Capture the cell that displays the provided text and extract its [X, Y] central coordinate. 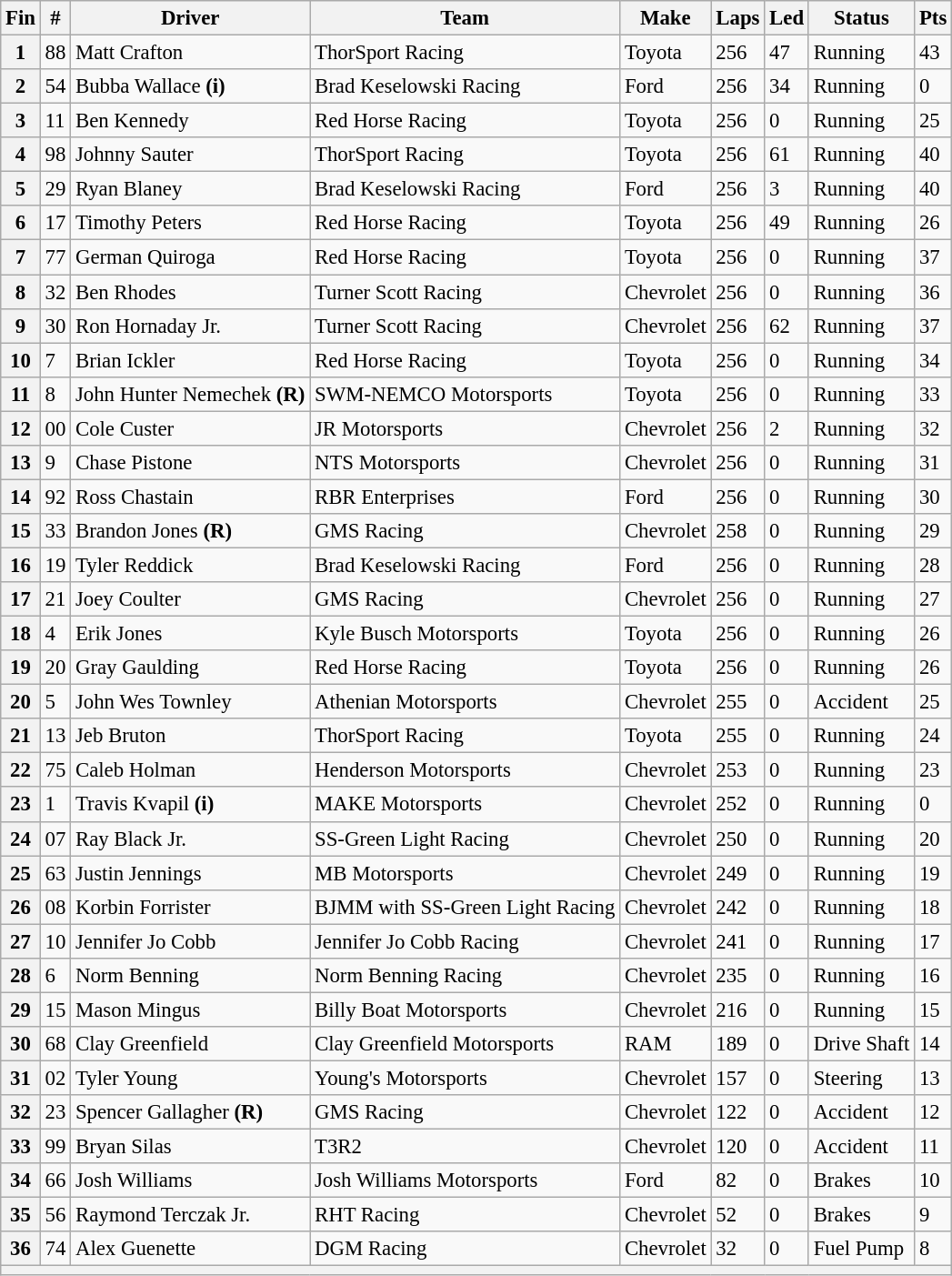
75 [55, 770]
00 [55, 428]
MB Motorsports [466, 873]
120 [738, 1147]
Jennifer Jo Cobb Racing [466, 941]
German Quiroga [191, 257]
Led [787, 18]
# [55, 18]
02 [55, 1078]
56 [55, 1215]
98 [55, 155]
68 [55, 1044]
Travis Kvapil (i) [191, 805]
John Hunter Nemechek (R) [191, 394]
Team [466, 18]
Gray Gaulding [191, 668]
66 [55, 1181]
Ben Kennedy [191, 121]
Josh Williams Motorsports [466, 1181]
08 [55, 907]
Fin [21, 18]
RBR Enterprises [466, 497]
Caleb Holman [191, 770]
Norm Benning Racing [466, 976]
Billy Boat Motorsports [466, 1010]
47 [787, 53]
157 [738, 1078]
Driver [191, 18]
Korbin Forrister [191, 907]
Chase Pistone [191, 463]
Norm Benning [191, 976]
Clay Greenfield Motorsports [466, 1044]
Steering [861, 1078]
Athenian Motorsports [466, 702]
Tyler Reddick [191, 565]
MAKE Motorsports [466, 805]
RAM [666, 1044]
Clay Greenfield [191, 1044]
252 [738, 805]
235 [738, 976]
Matt Crafton [191, 53]
Kyle Busch Motorsports [466, 634]
216 [738, 1010]
35 [21, 1215]
Tyler Young [191, 1078]
JR Motorsports [466, 428]
Alex Guenette [191, 1249]
Brian Ickler [191, 360]
82 [738, 1181]
62 [787, 326]
Justin Jennings [191, 873]
242 [738, 907]
Pts [933, 18]
Raymond Terczak Jr. [191, 1215]
Ross Chastain [191, 497]
43 [933, 53]
Make [666, 18]
122 [738, 1112]
Ron Hornaday Jr. [191, 326]
Laps [738, 18]
Fuel Pump [861, 1249]
Brandon Jones (R) [191, 531]
Bubba Wallace (i) [191, 86]
54 [55, 86]
49 [787, 223]
SWM-NEMCO Motorsports [466, 394]
Timothy Peters [191, 223]
92 [55, 497]
Jeb Bruton [191, 736]
189 [738, 1044]
249 [738, 873]
Ryan Blaney [191, 189]
Spencer Gallagher (R) [191, 1112]
NTS Motorsports [466, 463]
63 [55, 873]
22 [21, 770]
07 [55, 839]
Young's Motorsports [466, 1078]
BJMM with SS-Green Light Racing [466, 907]
RHT Racing [466, 1215]
Ray Black Jr. [191, 839]
DGM Racing [466, 1249]
258 [738, 531]
88 [55, 53]
SS-Green Light Racing [466, 839]
Erik Jones [191, 634]
52 [738, 1215]
99 [55, 1147]
Cole Custer [191, 428]
Jennifer Jo Cobb [191, 941]
Mason Mingus [191, 1010]
74 [55, 1249]
Johnny Sauter [191, 155]
Henderson Motorsports [466, 770]
Drive Shaft [861, 1044]
Bryan Silas [191, 1147]
Ben Rhodes [191, 292]
Status [861, 18]
77 [55, 257]
Joey Coulter [191, 599]
John Wes Townley [191, 702]
61 [787, 155]
241 [738, 941]
T3R2 [466, 1147]
250 [738, 839]
Josh Williams [191, 1181]
253 [738, 770]
